Capture the cell that displays the provided text and extract its (X, Y) central coordinate. 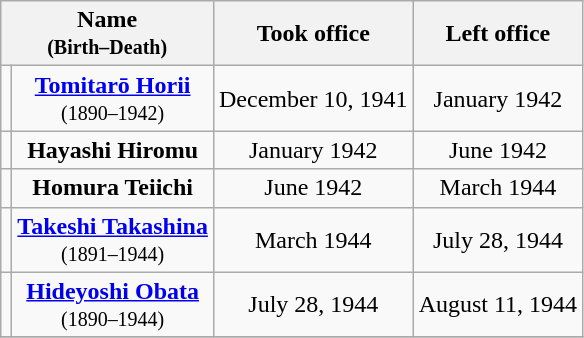
Took office (313, 34)
Homura Teiichi (113, 188)
December 10, 1941 (313, 98)
August 11, 1944 (498, 304)
Name(Birth–Death) (108, 34)
Hayashi Hiromu (113, 150)
Takeshi Takashina(1891–1944) (113, 240)
Left office (498, 34)
Tomitarō Horii(1890–1942) (113, 98)
Hideyoshi Obata(1890–1944) (113, 304)
